Find where the given text appears and provide that cell's center as [X, Y] coordinate. 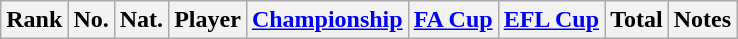
Championship [327, 20]
EFL Cup [551, 20]
No. [91, 20]
FA Cup [453, 20]
Total [637, 20]
Notes [702, 20]
Nat. [141, 20]
Rank [34, 20]
Player [208, 20]
